Detect which cell encompasses the target text, then output its (X, Y) center coordinate. 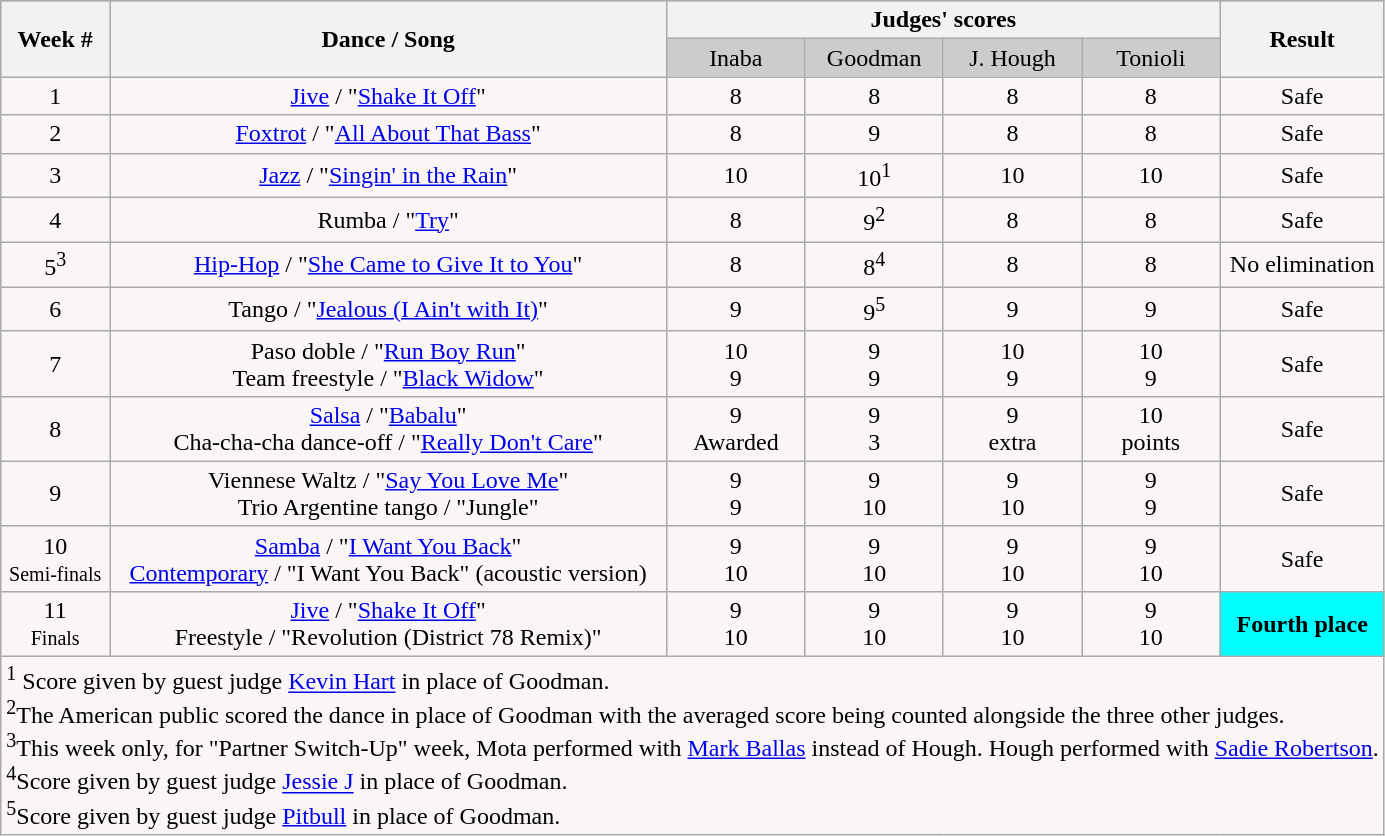
Samba / "I Want You Back" Contemporary / "I Want You Back" (acoustic version) (388, 558)
Paso doble / "Run Boy Run" Team freestyle / "Black Widow" (388, 364)
95 (874, 310)
Hip-Hop / "She Came to Give It to You" (388, 264)
10Semi-finals (56, 558)
J. Hough (1012, 58)
Fourth place (1302, 624)
84 (874, 264)
93 (874, 428)
9extra (1012, 428)
6 (56, 310)
Jazz / "Singin' in the Rain" (388, 176)
Tango / "Jealous (I Ain't with It)" (388, 310)
Goodman (874, 58)
Result (1302, 39)
101 (874, 176)
9Awarded (736, 428)
Inaba (736, 58)
Jive / "Shake It Off" Freestyle / "Revolution (District 78 Remix)" (388, 624)
Judges' scores (944, 20)
7 (56, 364)
No elimination (1302, 264)
Foxtrot / "All About That Bass" (388, 134)
Viennese Waltz / "Say You Love Me" Trio Argentine tango / "Jungle" (388, 494)
Salsa / "Babalu" Cha-cha-cha dance-off / "Really Don't Care" (388, 428)
53 (56, 264)
Rumba / "Try" (388, 220)
11Finals (56, 624)
1 (56, 96)
Dance / Song (388, 39)
3 (56, 176)
4 (56, 220)
2 (56, 134)
92 (874, 220)
Week # (56, 39)
10points (1151, 428)
Tonioli (1151, 58)
Jive / "Shake It Off" (388, 96)
